Locate the cell with the specified text and output its [X, Y] center coordinate. 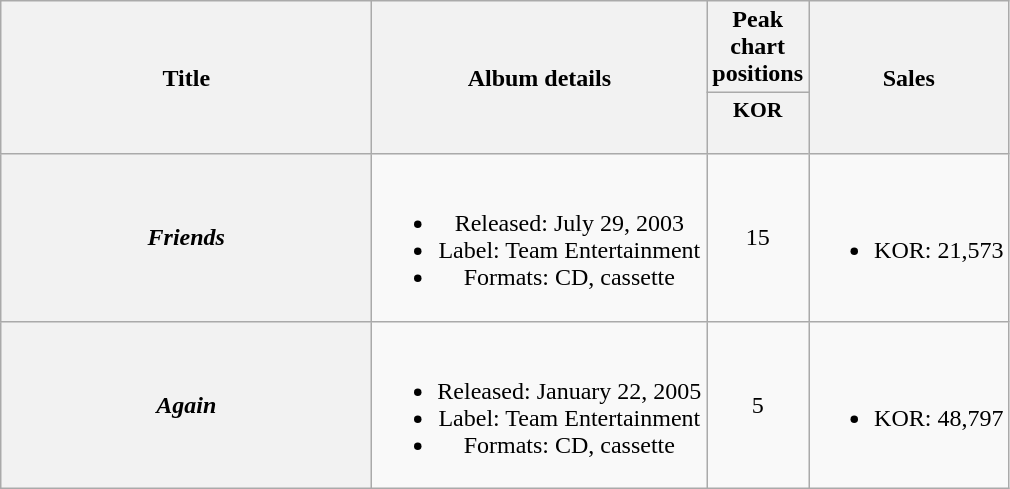
KOR: 48,797 [909, 404]
Sales [909, 78]
KOR: 21,573 [909, 238]
Album details [540, 78]
Released: January 22, 2005Label: Team EntertainmentFormats: CD, cassette [540, 404]
Friends [186, 238]
Title [186, 78]
15 [758, 238]
KOR [758, 124]
5 [758, 404]
Released: July 29, 2003Label: Team EntertainmentFormats: CD, cassette [540, 238]
Peak chart positions [758, 47]
Again [186, 404]
